Capture the cell that displays the provided text and extract its [x, y] central coordinate. 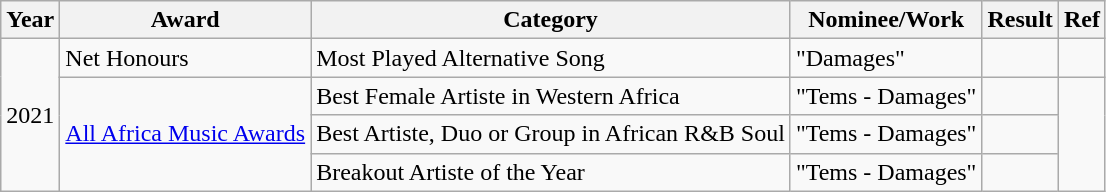
Category [551, 20]
Result [1020, 20]
All Africa Music Awards [186, 134]
Best Female Artiste in Western Africa [551, 96]
Best Artiste, Duo or Group in African R&B Soul [551, 134]
Most Played Alternative Song [551, 58]
"Damages" [886, 58]
Breakout Artiste of the Year [551, 172]
2021 [30, 115]
Net Honours [186, 58]
Nominee/Work [886, 20]
Year [30, 20]
Award [186, 20]
Ref [1082, 20]
